Output the [x, y] coordinate of the center of the cell containing the given text.  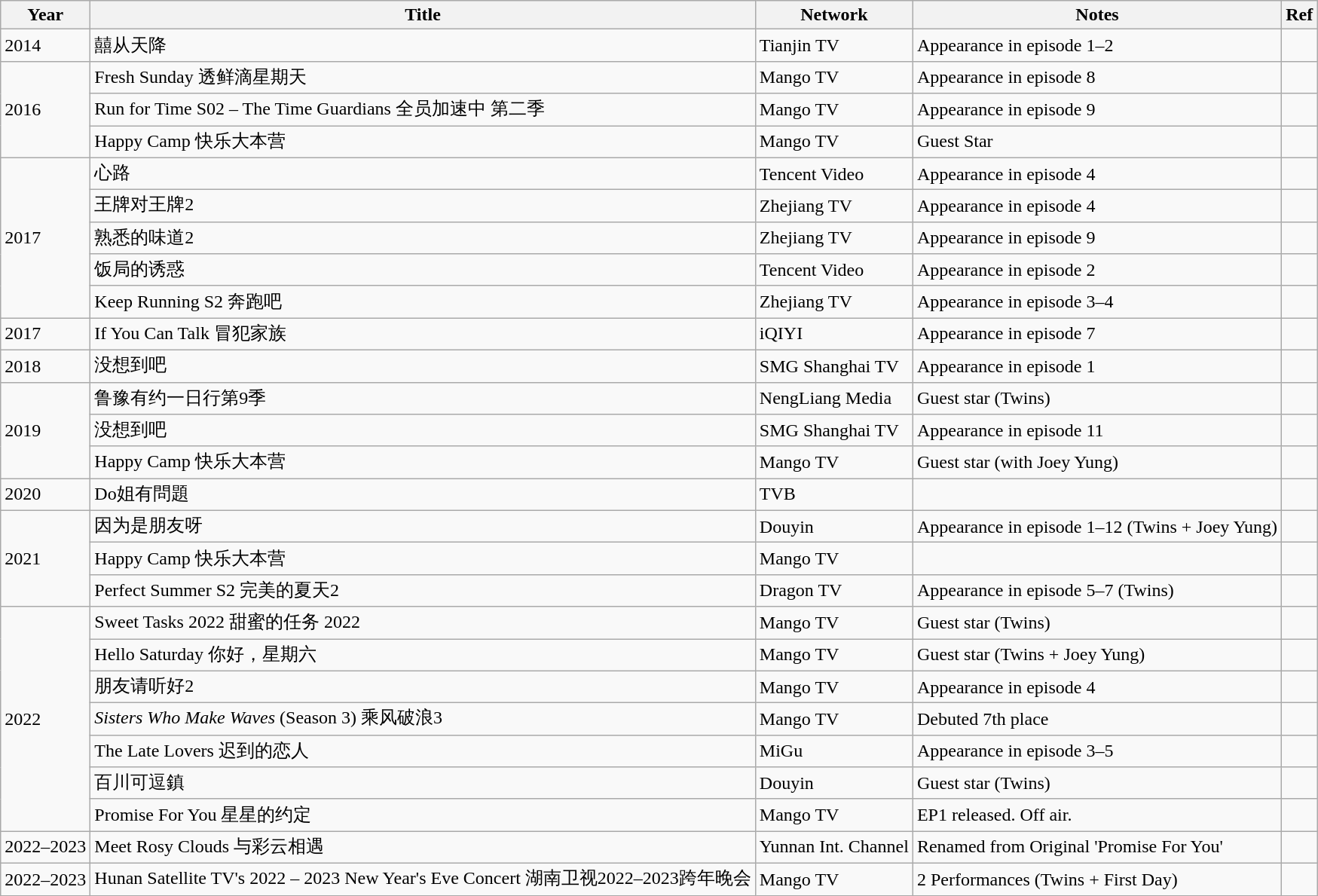
Debuted 7th place [1097, 719]
Appearance in episode 1 [1097, 366]
Do姐有問題 [424, 494]
Appearance in episode 8 [1097, 77]
Promise For You 星星的约定 [424, 815]
Yunnan Int. Channel [833, 847]
Hunan Satellite TV's 2022 – 2023 New Year's Eve Concert 湖南卫视2022–2023跨年晚会 [424, 879]
Appearance in episode 5–7 (Twins) [1097, 591]
Sweet Tasks 2022 甜蜜的任务 2022 [424, 622]
Appearance in episode 1–12 (Twins + Joey Yung) [1097, 526]
Perfect Summer S2 完美的夏天2 [424, 591]
MiGu [833, 751]
2022 [45, 719]
心路 [424, 173]
Fresh Sunday 透鲜滴星期天 [424, 77]
因为是朋友呀 [424, 526]
Meet Rosy Clouds 与彩云相遇 [424, 847]
Run for Time S02 – The Time Guardians 全员加速中 第二季 [424, 110]
百川可逗鎮 [424, 784]
Title [424, 15]
2019 [45, 430]
Keep Running S2 奔跑吧 [424, 301]
NengLiang Media [833, 398]
朋友请听好2 [424, 687]
Renamed from Original 'Promise For You' [1097, 847]
Year [45, 15]
2021 [45, 558]
Network [833, 15]
Hello Saturday 你好，星期六 [424, 656]
TVB [833, 494]
Ref [1299, 15]
iQIYI [833, 335]
2018 [45, 366]
熟悉的味道2 [424, 238]
Guest star (Twins + Joey Yung) [1097, 656]
Appearance in episode 3–5 [1097, 751]
EP1 released. Off air. [1097, 815]
If You Can Talk 冒犯家族 [424, 335]
Appearance in episode 1–2 [1097, 45]
Appearance in episode 11 [1097, 431]
2014 [45, 45]
Appearance in episode 7 [1097, 335]
2016 [45, 109]
鲁豫有约一日行第9季 [424, 398]
2 Performances (Twins + First Day) [1097, 879]
王牌对王牌2 [424, 206]
Guest Star [1097, 142]
Notes [1097, 15]
Dragon TV [833, 591]
The Late Lovers 迟到的恋人 [424, 751]
饭局的诱惑 [424, 270]
2020 [45, 494]
Appearance in episode 3–4 [1097, 301]
Guest star (with Joey Yung) [1097, 463]
Sisters Who Make Waves (Season 3) 乘风破浪3 [424, 719]
Tianjin TV [833, 45]
囍从天降 [424, 45]
Appearance in episode 2 [1097, 270]
